Provide the (x, y) coordinate of the cell's center where the given text is located.  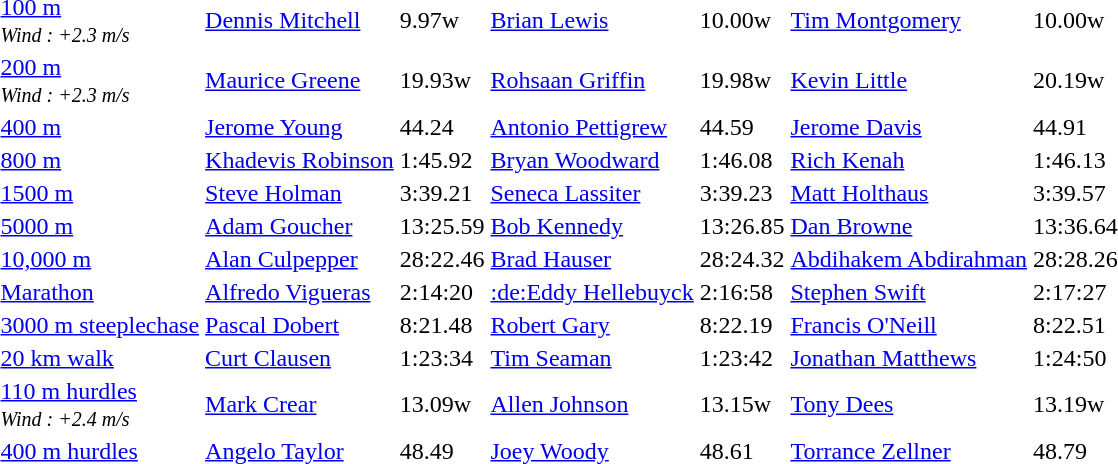
1:23:42 (742, 358)
Alan Culpepper (300, 259)
28:22.46 (442, 259)
2:16:58 (742, 292)
Tim Seaman (592, 358)
Stephen Swift (909, 292)
1:46.08 (742, 160)
8:21.48 (442, 325)
Maurice Greene (300, 80)
13.09w (442, 404)
8:22.19 (742, 325)
Allen Johnson (592, 404)
Brad Hauser (592, 259)
Francis O'Neill (909, 325)
3:39.23 (742, 193)
19.93w (442, 80)
Robert Gary (592, 325)
Kevin Little (909, 80)
Curt Clausen (300, 358)
13:26.85 (742, 226)
:de:Eddy Hellebuyck (592, 292)
Rohsaan Griffin (592, 80)
19.98w (742, 80)
28:24.32 (742, 259)
1:23:34 (442, 358)
Rich Kenah (909, 160)
44.24 (442, 127)
Antonio Pettigrew (592, 127)
Bryan Woodward (592, 160)
13.15w (742, 404)
Bob Kennedy (592, 226)
Steve Holman (300, 193)
13:25.59 (442, 226)
1:45.92 (442, 160)
Jonathan Matthews (909, 358)
Adam Goucher (300, 226)
Dan Browne (909, 226)
Jerome Davis (909, 127)
Matt Holthaus (909, 193)
Alfredo Vigueras (300, 292)
Mark Crear (300, 404)
2:14:20 (442, 292)
Pascal Dobert (300, 325)
Khadevis Robinson (300, 160)
Abdihakem Abdirahman (909, 259)
44.59 (742, 127)
Seneca Lassiter (592, 193)
Jerome Young (300, 127)
3:39.21 (442, 193)
Tony Dees (909, 404)
